Return (x, y) of the center of cell containing provided text 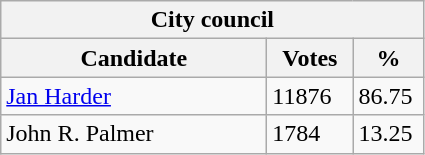
% (388, 58)
Votes (310, 58)
City council (212, 20)
13.25 (388, 134)
11876 (310, 96)
Jan Harder (134, 96)
1784 (310, 134)
Candidate (134, 58)
86.75 (388, 96)
John R. Palmer (134, 134)
